Provide the (X, Y) coordinate of the cell's center where the given text is located.  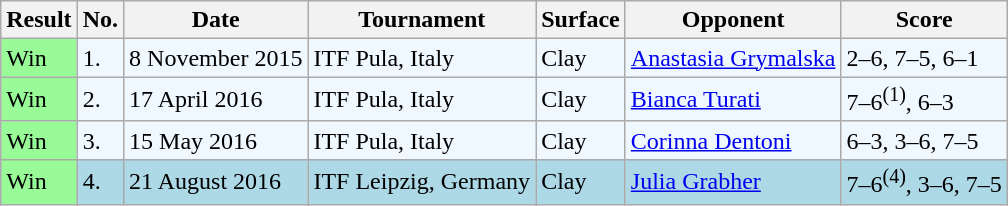
3. (100, 140)
Corinna Dentoni (733, 140)
Surface (581, 20)
7–6(1), 6–3 (924, 100)
1. (100, 58)
ITF Leipzig, Germany (422, 182)
2. (100, 100)
Bianca Turati (733, 100)
Result (39, 20)
17 April 2016 (216, 100)
4. (100, 182)
21 August 2016 (216, 182)
Date (216, 20)
6–3, 3–6, 7–5 (924, 140)
8 November 2015 (216, 58)
Julia Grabher (733, 182)
15 May 2016 (216, 140)
Tournament (422, 20)
7–6(4), 3–6, 7–5 (924, 182)
2–6, 7–5, 6–1 (924, 58)
No. (100, 20)
Score (924, 20)
Anastasia Grymalska (733, 58)
Opponent (733, 20)
